Locate the cell with the specified text and output its (X, Y) center coordinate. 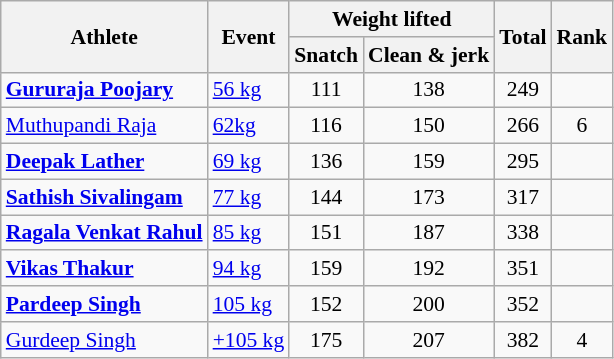
317 (522, 197)
85 kg (249, 233)
Deepak Lather (104, 162)
111 (326, 90)
150 (428, 126)
138 (428, 90)
+105 kg (249, 340)
200 (428, 304)
338 (522, 233)
249 (522, 90)
207 (428, 340)
187 (428, 233)
56 kg (249, 90)
144 (326, 197)
Ragala Venkat Rahul (104, 233)
382 (522, 340)
69 kg (249, 162)
4 (582, 340)
62kg (249, 126)
Muthupandi Raja (104, 126)
Total (522, 36)
175 (326, 340)
Athlete (104, 36)
77 kg (249, 197)
Pardeep Singh (104, 304)
Rank (582, 36)
Sathish Sivalingam (104, 197)
94 kg (249, 269)
151 (326, 233)
116 (326, 126)
Snatch (326, 55)
6 (582, 126)
352 (522, 304)
295 (522, 162)
173 (428, 197)
136 (326, 162)
351 (522, 269)
Clean & jerk (428, 55)
Weight lifted (392, 19)
Gurdeep Singh (104, 340)
Vikas Thakur (104, 269)
266 (522, 126)
Gururaja Poojary (104, 90)
152 (326, 304)
192 (428, 269)
Event (249, 36)
105 kg (249, 304)
